Scan for the cell matching the given text and deliver its (X, Y) coordinate at center. 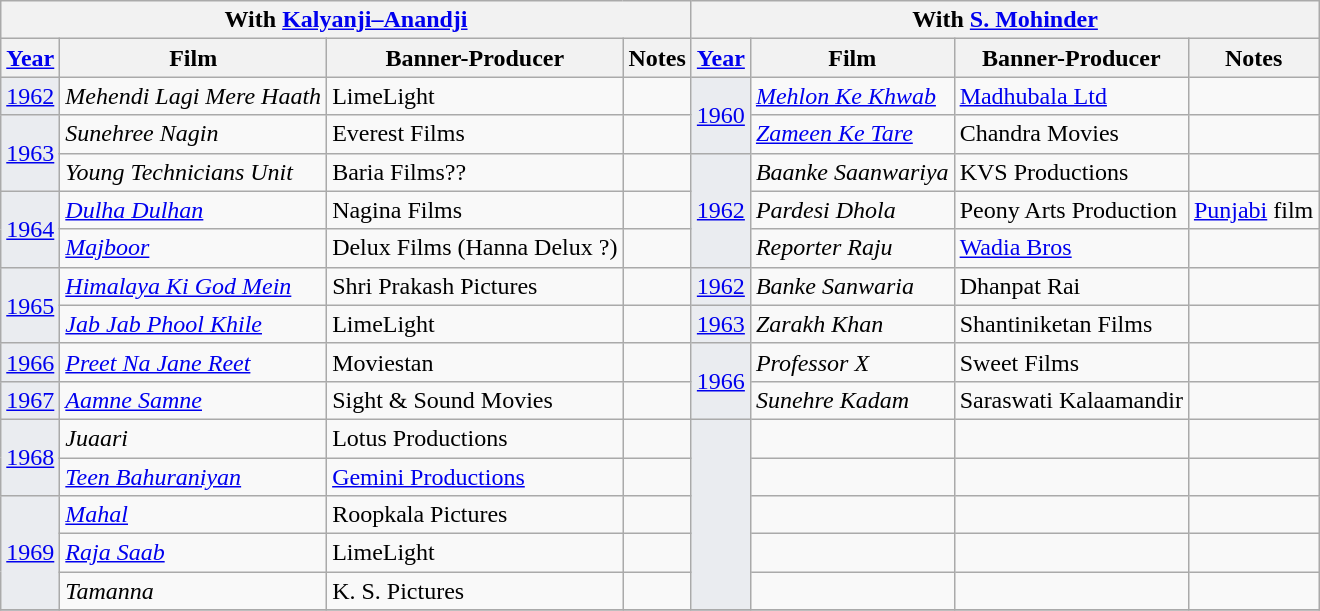
Moviestan (475, 362)
Saraswati Kalaamandir (1071, 400)
Majboor (194, 248)
Shantiniketan Films (1071, 324)
Sunehree Nagin (194, 134)
Punjabi film (1253, 210)
Delux Films (Hanna Delux ?) (475, 248)
Juaari (194, 438)
1968 (30, 457)
With S. Mohinder (1004, 20)
Wadia Bros (1071, 248)
Young Technicians Unit (194, 172)
Dhanpat Rai (1071, 286)
Banke Sanwaria (852, 286)
Reporter Raju (852, 248)
Baanke Saanwariya (852, 172)
Chandra Movies (1071, 134)
Madhubala Ltd (1071, 96)
Himalaya Ki God Mein (194, 286)
Shri Prakash Pictures (475, 286)
Peony Arts Production (1071, 210)
1964 (30, 229)
Nagina Films (475, 210)
KVS Productions (1071, 172)
1965 (30, 305)
K. S. Pictures (475, 591)
Dulha Dulhan (194, 210)
Teen Bahuraniyan (194, 477)
1967 (30, 400)
Jab Jab Phool Khile (194, 324)
Lotus Productions (475, 438)
Gemini Productions (475, 477)
Preet Na Jane Reet (194, 362)
Everest Films (475, 134)
Mehlon Ke Khwab (852, 96)
Sweet Films (1071, 362)
Pardesi Dhola (852, 210)
Tamanna (194, 591)
Professor X (852, 362)
Aamne Samne (194, 400)
Mahal (194, 515)
1969 (30, 553)
With Kalyanji–Anandji (346, 20)
Zarakh Khan (852, 324)
Sight & Sound Movies (475, 400)
Raja Saab (194, 553)
Baria Films?? (475, 172)
Zameen Ke Tare (852, 134)
1960 (720, 115)
Mehendi Lagi Mere Haath (194, 96)
Roopkala Pictures (475, 515)
Sunehre Kadam (852, 400)
